Locate the cell with the specified text and output its (X, Y) center coordinate. 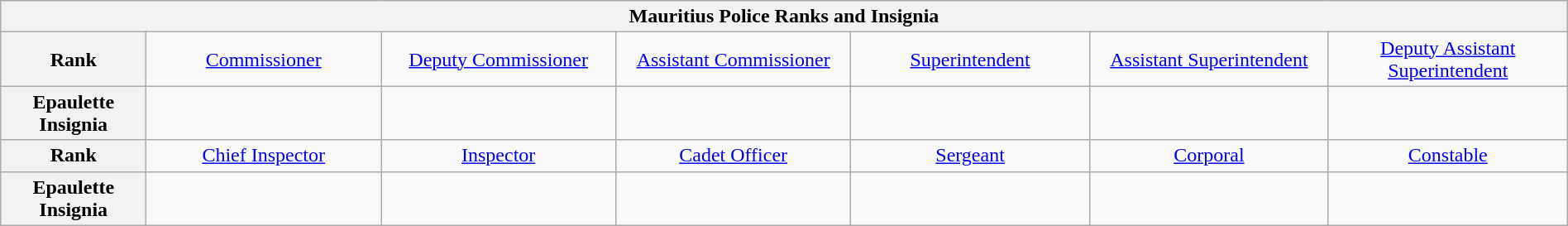
Assistant Superintendent (1209, 60)
Cadet Officer (734, 156)
Superintendent (971, 60)
Deputy Assistant Superintendent (1447, 60)
Chief Inspector (264, 156)
Constable (1447, 156)
Mauritius Police Ranks and Insignia (784, 17)
Corporal (1209, 156)
Commissioner (264, 60)
Deputy Commissioner (499, 60)
Inspector (499, 156)
Sergeant (971, 156)
Assistant Commissioner (734, 60)
